Provide the (x, y) coordinate of the cell's center where the given text is located.  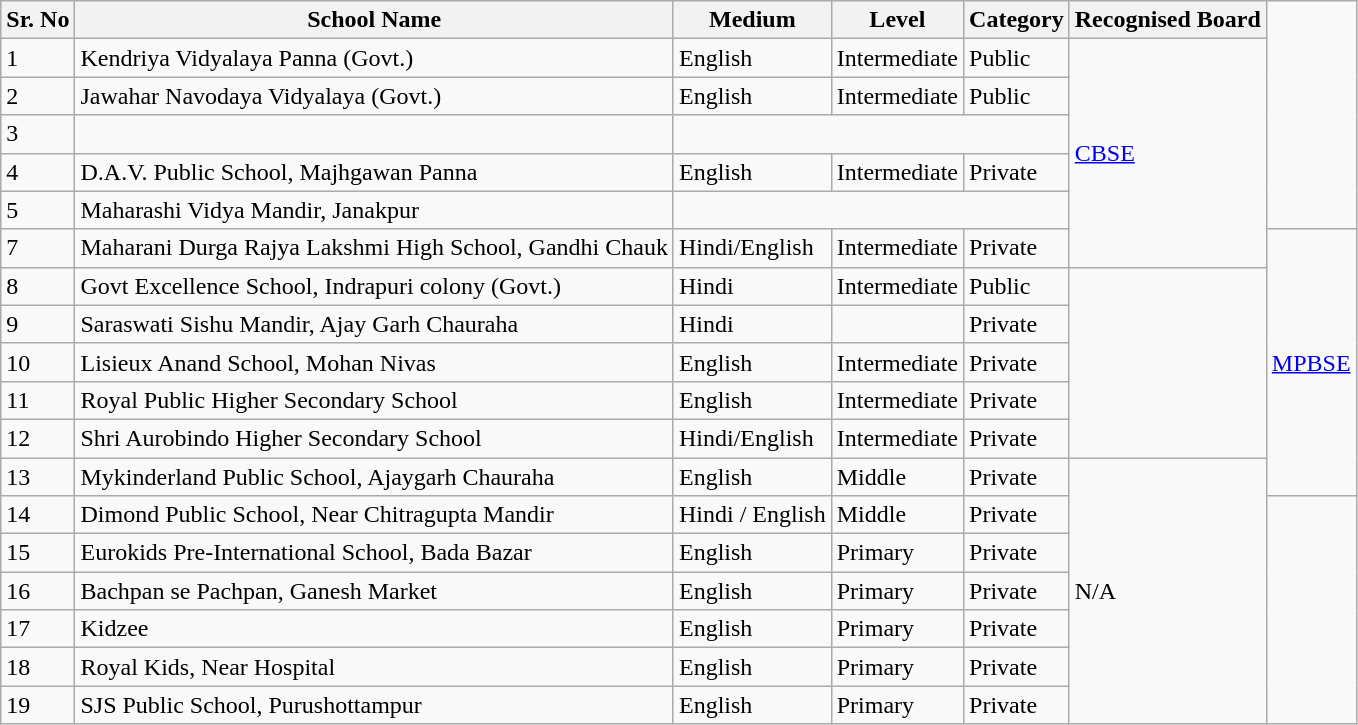
CBSE (1168, 153)
Saraswati Sishu Mandir, Ajay Garh Chauraha (374, 324)
14 (38, 515)
Govt Excellence School, Indrapuri colony (Govt.) (374, 286)
8 (38, 286)
Dimond Public School, Near Chitragupta Mandir (374, 515)
11 (38, 400)
Jawahar Navodaya Vidyalaya (Govt.) (374, 96)
Royal Kids, Near Hospital (374, 667)
D.A.V. Public School, Majhgawan Panna (374, 172)
Hindi / English (752, 515)
Maharashi Vidya Mandir, Janakpur (374, 210)
School Name (374, 20)
Kidzee (374, 629)
Royal Public Higher Secondary School (374, 400)
10 (38, 362)
Kendriya Vidyalaya Panna (Govt.) (374, 58)
Level (897, 20)
12 (38, 438)
19 (38, 705)
Shri Aurobindo Higher Secondary School (374, 438)
N/A (1168, 591)
Recognised Board (1168, 20)
5 (38, 210)
Maharani Durga Rajya Lakshmi High School, Gandhi Chauk (374, 248)
4 (38, 172)
Sr. No (38, 20)
16 (38, 591)
9 (38, 324)
SJS Public School, Purushottampur (374, 705)
7 (38, 248)
Lisieux Anand School, Mohan Nivas (374, 362)
Eurokids Pre-International School, Bada Bazar (374, 553)
17 (38, 629)
2 (38, 96)
1 (38, 58)
MPBSE (1311, 362)
18 (38, 667)
13 (38, 477)
3 (38, 134)
15 (38, 553)
Mykinderland Public School, Ajaygarh Chauraha (374, 477)
Medium (752, 20)
Category (1017, 20)
Bachpan se Pachpan, Ganesh Market (374, 591)
